Extract the [X, Y] coordinate from the center of the cell holding the provided text.  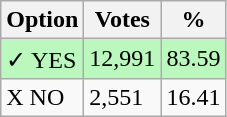
12,991 [122, 59]
✓ YES [42, 59]
2,551 [122, 97]
Votes [122, 20]
% [194, 20]
Option [42, 20]
83.59 [194, 59]
X NO [42, 97]
16.41 [194, 97]
